For the text-containing cell, return its midpoint in (X, Y) coordinate format. 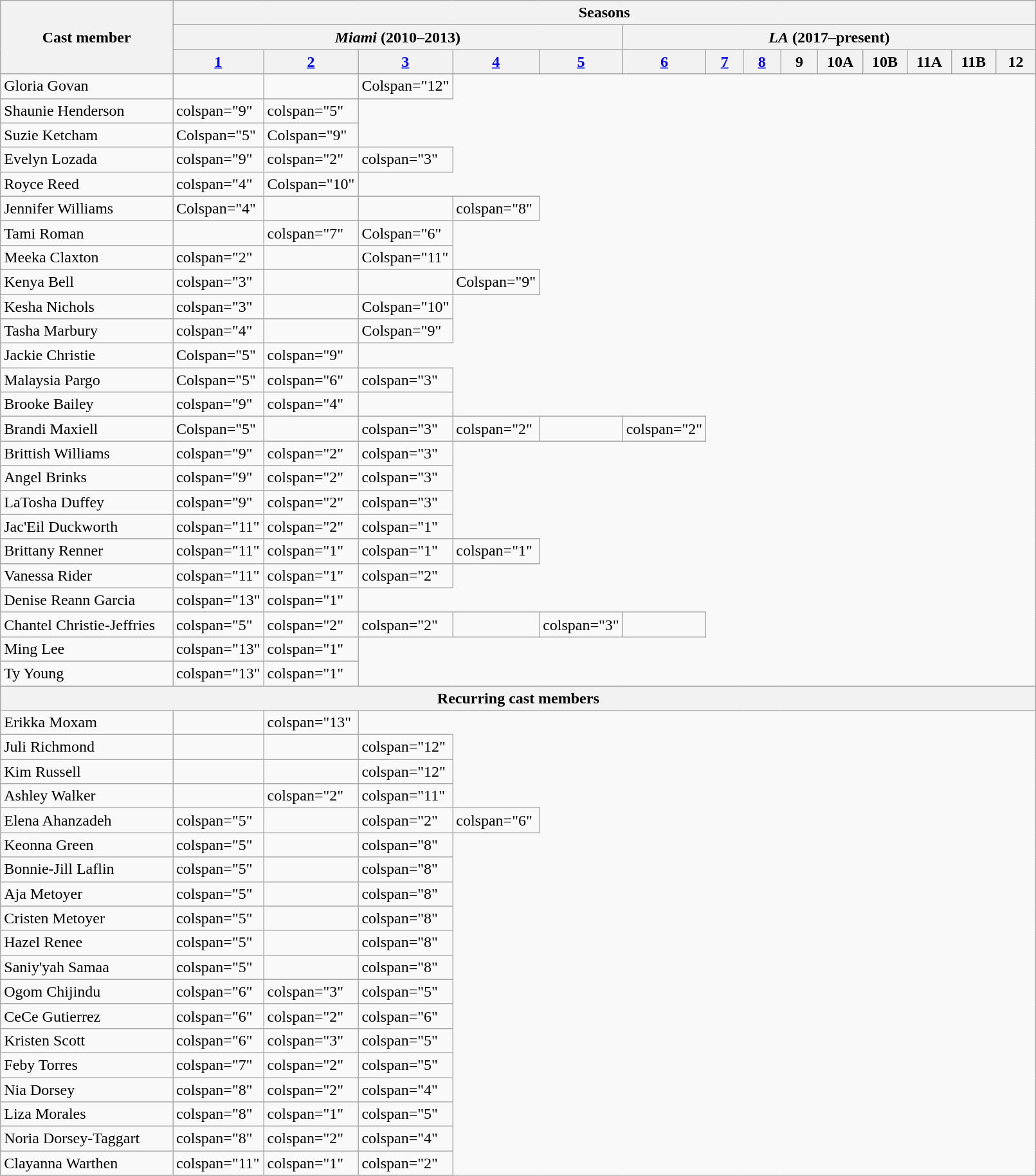
Keonna Green (87, 845)
6 (664, 62)
Brittany Renner (87, 551)
Colspan="11" (405, 257)
Nia Dorsey (87, 1090)
Kesha Nichols (87, 307)
Angel Brinks (87, 478)
Tasha Marbury (87, 331)
9 (799, 62)
Saniy'yah Samaa (87, 967)
Colspan="6" (405, 233)
LA (2017–present) (830, 37)
Ming Lee (87, 649)
Gloria Govan (87, 86)
2 (311, 62)
Denise Reann Garcia (87, 600)
Malaysia Pargo (87, 380)
Colspan="12" (405, 86)
Tami Roman (87, 233)
Erikka Moxam (87, 723)
Chantel Christie-Jeffries (87, 624)
4 (496, 62)
Evelyn Lozada (87, 159)
Seasons (604, 13)
Recurring cast members (518, 698)
1 (219, 62)
Suzie Ketcham (87, 135)
Hazel Renee (87, 943)
7 (725, 62)
Vanessa Rider (87, 575)
11A (929, 62)
10B (885, 62)
Noria Dorsey-Taggart (87, 1139)
Jackie Christie (87, 356)
Bonnie-Jill Laflin (87, 869)
12 (1016, 62)
Juli Richmond (87, 747)
5 (581, 62)
Cristen Metoyer (87, 918)
3 (405, 62)
Meeka Claxton (87, 257)
Elena Ahanzadeh (87, 820)
8 (762, 62)
Brandi Maxiell (87, 429)
Brittish Williams (87, 453)
Brooke Bailey (87, 404)
CeCe Gutierrez (87, 1016)
Ashley Walker (87, 796)
Kenya Bell (87, 282)
Colspan="4" (219, 208)
LaTosha Duffey (87, 502)
Shaunie Henderson (87, 111)
11B (974, 62)
Aja Metoyer (87, 894)
Feby Torres (87, 1065)
Miami (2010–2013) (398, 37)
Liza Morales (87, 1114)
Jennifer Williams (87, 208)
Royce Reed (87, 184)
Jac'Eil Duckworth (87, 527)
Ogom Chijindu (87, 991)
Cast member (87, 37)
Kristen Scott (87, 1040)
Clayanna Warthen (87, 1163)
Kim Russell (87, 772)
10A (841, 62)
Ty Young (87, 673)
